Return the (X, Y) coordinate for the center point of the cell that contains the specified text.  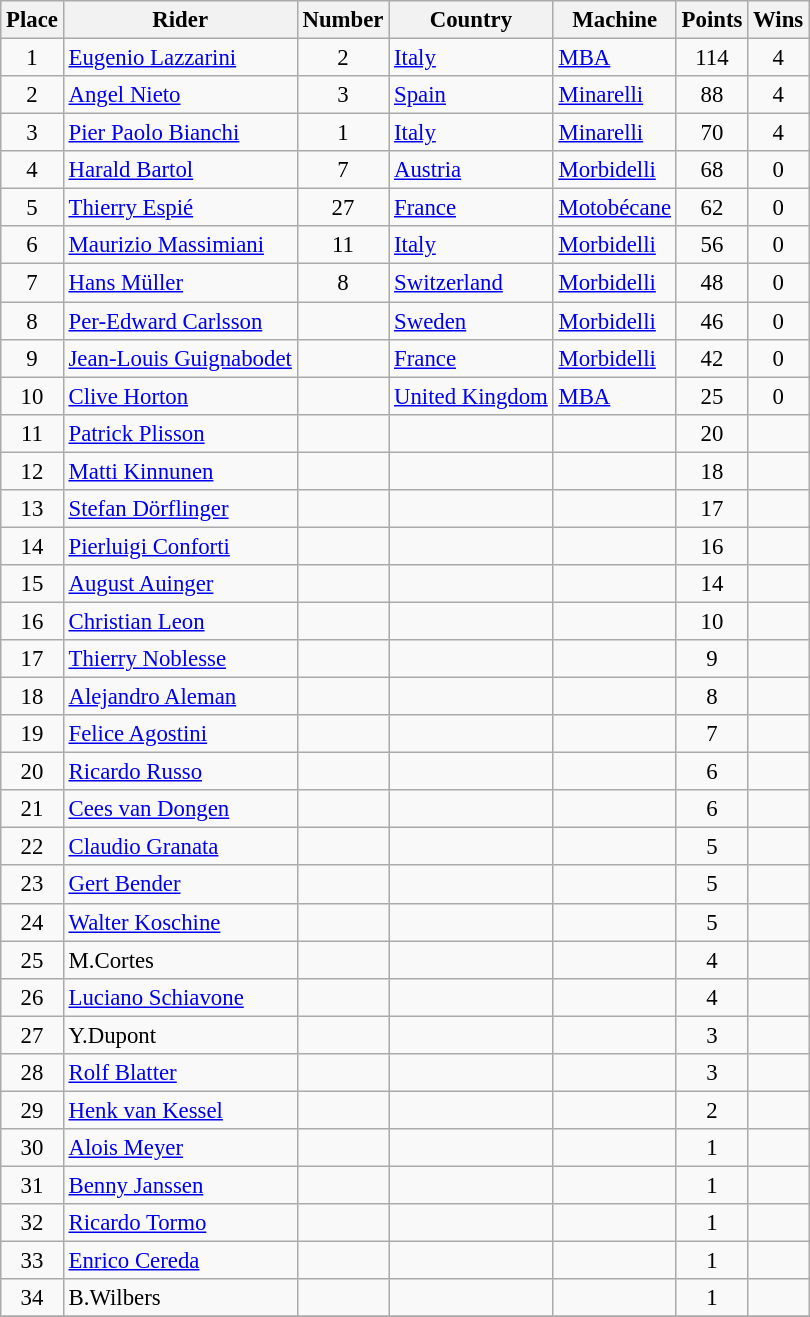
48 (712, 283)
Rider (180, 20)
Felice Agostini (180, 734)
21 (32, 809)
46 (712, 321)
Thierry Noblesse (180, 659)
Points (712, 20)
42 (712, 358)
Sweden (471, 321)
Alois Meyer (180, 1148)
Cees van Dongen (180, 809)
34 (32, 1298)
22 (32, 847)
Per-Edward Carlsson (180, 321)
Enrico Cereda (180, 1261)
88 (712, 95)
Henk van Kessel (180, 1110)
19 (32, 734)
M.Cortes (180, 960)
24 (32, 922)
23 (32, 885)
Country (471, 20)
Ricardo Tormo (180, 1223)
Motobécane (614, 208)
114 (712, 58)
Machine (614, 20)
Spain (471, 95)
Pier Paolo Bianchi (180, 133)
Wins (778, 20)
Alejandro Aleman (180, 697)
Pierluigi Conforti (180, 546)
Place (32, 20)
26 (32, 997)
62 (712, 208)
Eugenio Lazzarini (180, 58)
Patrick Plisson (180, 433)
Benny Janssen (180, 1185)
Hans Müller (180, 283)
12 (32, 471)
Harald Bartol (180, 170)
August Auinger (180, 584)
Jean-Louis Guignabodet (180, 358)
Clive Horton (180, 396)
68 (712, 170)
32 (32, 1223)
Thierry Espié (180, 208)
Switzerland (471, 283)
Y.Dupont (180, 1035)
Austria (471, 170)
56 (712, 245)
Walter Koschine (180, 922)
15 (32, 584)
Stefan Dörflinger (180, 509)
Rolf Blatter (180, 1073)
30 (32, 1148)
13 (32, 509)
33 (32, 1261)
Gert Bender (180, 885)
Number (343, 20)
Ricardo Russo (180, 772)
Matti Kinnunen (180, 471)
Angel Nieto (180, 95)
31 (32, 1185)
United Kingdom (471, 396)
Luciano Schiavone (180, 997)
B.Wilbers (180, 1298)
70 (712, 133)
Claudio Granata (180, 847)
29 (32, 1110)
28 (32, 1073)
Maurizio Massimiani (180, 245)
Christian Leon (180, 621)
